Provide the (X, Y) coordinate of the cell's center where the given text is located.  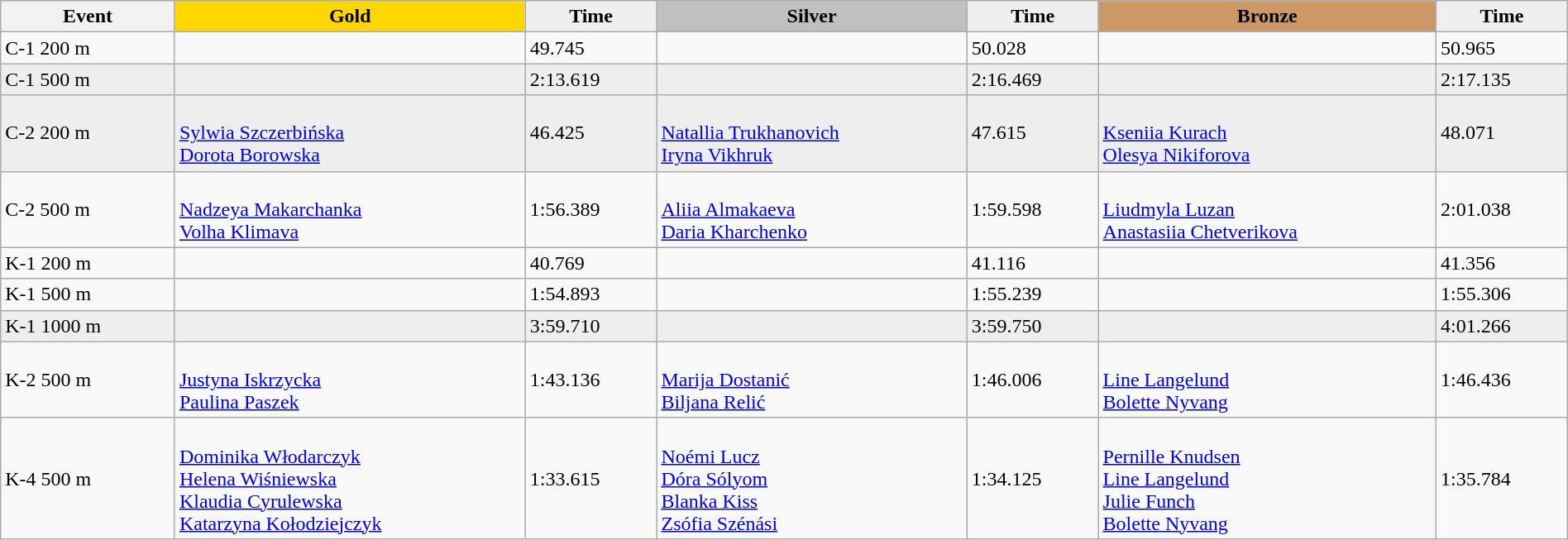
Natallia TrukhanovichIryna Vikhruk (812, 133)
K-1 500 m (88, 294)
41.116 (1032, 263)
Pernille KnudsenLine LangelundJulie FunchBolette Nyvang (1267, 478)
1:46.436 (1502, 380)
1:55.306 (1502, 294)
3:59.750 (1032, 326)
50.965 (1502, 48)
3:59.710 (590, 326)
1:54.893 (590, 294)
Aliia AlmakaevaDaria Kharchenko (812, 209)
C-2 500 m (88, 209)
2:01.038 (1502, 209)
Gold (350, 17)
1:46.006 (1032, 380)
Justyna IskrzyckaPaulina Paszek (350, 380)
2:16.469 (1032, 79)
Kseniia KurachOlesya Nikiforova (1267, 133)
46.425 (590, 133)
1:34.125 (1032, 478)
2:13.619 (590, 79)
47.615 (1032, 133)
40.769 (590, 263)
K-1 1000 m (88, 326)
Dominika WłodarczykHelena WiśniewskaKlaudia CyrulewskaKatarzyna Kołodziejczyk (350, 478)
Line LangelundBolette Nyvang (1267, 380)
Sylwia SzczerbińskaDorota Borowska (350, 133)
C-2 200 m (88, 133)
Silver (812, 17)
K-1 200 m (88, 263)
48.071 (1502, 133)
50.028 (1032, 48)
C-1 200 m (88, 48)
2:17.135 (1502, 79)
1:59.598 (1032, 209)
Liudmyla LuzanAnastasiia Chetverikova (1267, 209)
41.356 (1502, 263)
Bronze (1267, 17)
Nadzeya MakarchankaVolha Klimava (350, 209)
K-2 500 m (88, 380)
1:56.389 (590, 209)
1:33.615 (590, 478)
49.745 (590, 48)
K-4 500 m (88, 478)
1:43.136 (590, 380)
1:55.239 (1032, 294)
Event (88, 17)
Noémi LuczDóra SólyomBlanka KissZsófia Szénási (812, 478)
Marija DostanićBiljana Relić (812, 380)
1:35.784 (1502, 478)
C-1 500 m (88, 79)
4:01.266 (1502, 326)
